Capture the cell that displays the provided text and extract its (X, Y) central coordinate. 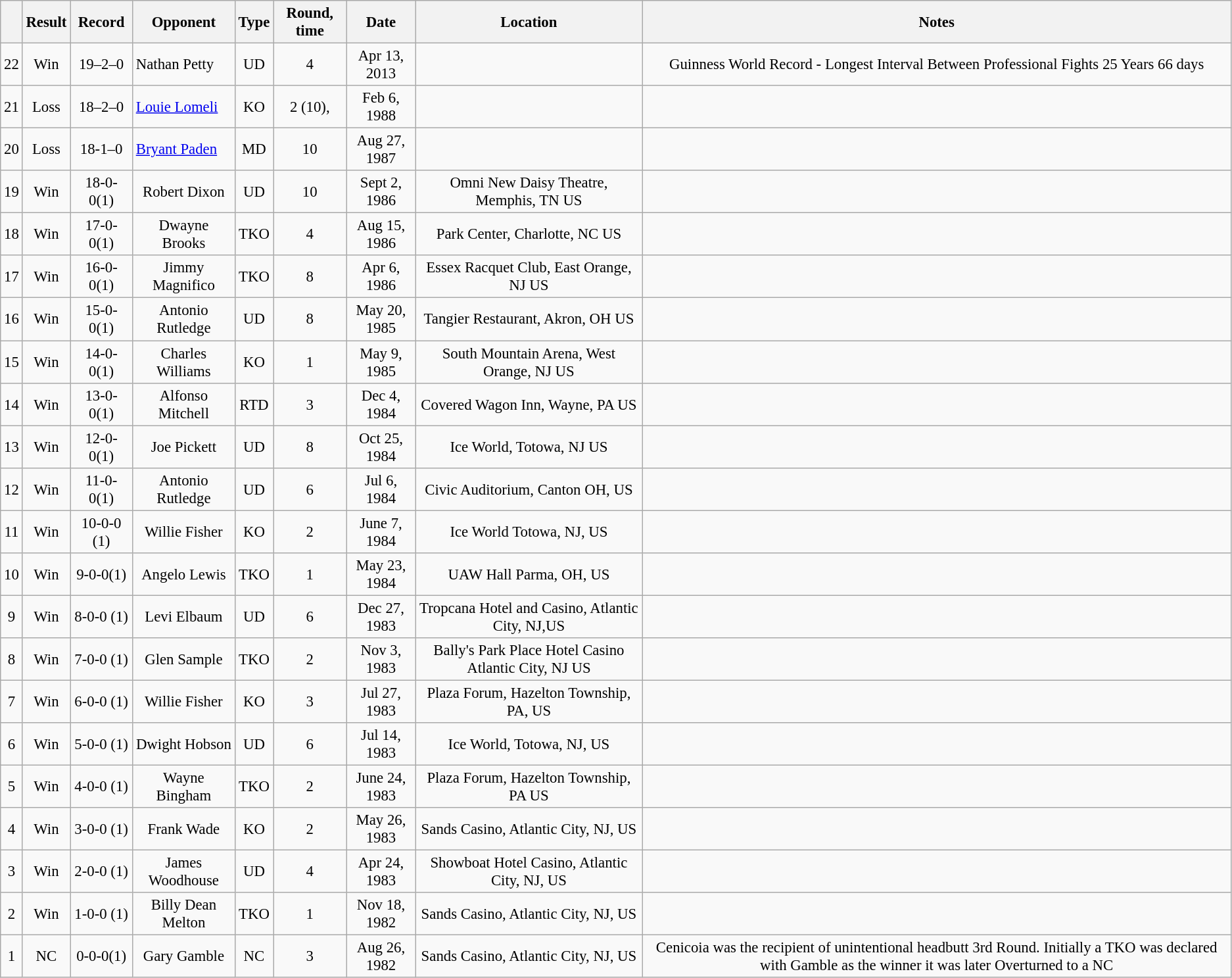
Result (46, 22)
Location (529, 22)
10-0-0 (1) (101, 531)
Feb 6, 1988 (381, 107)
May 23, 1984 (381, 575)
7 (12, 701)
Tropcana Hotel and Casino, Atlantic City, NJ,US (529, 617)
14 (12, 404)
June 7, 1984 (381, 531)
4-0-0 (1) (101, 787)
Nathan Petty (183, 64)
13 (12, 447)
13-0-0(1) (101, 404)
Louie Lomeli (183, 107)
Aug 26, 1982 (381, 956)
James Woodhouse (183, 872)
Aug 15, 1986 (381, 234)
3-0-0 (1) (101, 829)
15 (12, 362)
0-0-0(1) (101, 956)
Charles Williams (183, 362)
Showboat Hotel Casino, Atlantic City, NJ, US (529, 872)
Oct 25, 1984 (381, 447)
Apr 13, 2013 (381, 64)
9-0-0(1) (101, 575)
Round, time (310, 22)
Gary Gamble (183, 956)
Jimmy Magnifico (183, 276)
Covered Wagon Inn, Wayne, PA US (529, 404)
Robert Dixon (183, 192)
Frank Wade (183, 829)
Dwayne Brooks (183, 234)
11 (12, 531)
Guinness World Record - Longest Interval Between Professional Fights 25 Years 66 days (937, 64)
8-0-0 (1) (101, 617)
Jul 6, 1984 (381, 489)
Ice World, Totowa, NJ, US (529, 745)
17-0-0(1) (101, 234)
Levi Elbaum (183, 617)
Wayne Bingham (183, 787)
Jul 27, 1983 (381, 701)
Record (101, 22)
Alfonso Mitchell (183, 404)
Ice World Totowa, NJ, US (529, 531)
Jul 14, 1983 (381, 745)
6-0-0 (1) (101, 701)
21 (12, 107)
MD (254, 150)
18-0-0(1) (101, 192)
Apr 24, 1983 (381, 872)
Plaza Forum, Hazelton Township, PA, US (529, 701)
May 9, 1985 (381, 362)
Sept 2, 1986 (381, 192)
South Mountain Arena, West Orange, NJ US (529, 362)
2-0-0 (1) (101, 872)
Nov 3, 1983 (381, 659)
18–2–0 (101, 107)
Glen Sample (183, 659)
5 (12, 787)
12 (12, 489)
Opponent (183, 22)
18 (12, 234)
1-0-0 (1) (101, 914)
Ice World, Totowa, NJ US (529, 447)
Tangier Restaurant, Akron, OH US (529, 320)
Joe Pickett (183, 447)
Dwight Hobson (183, 745)
May 20, 1985 (381, 320)
Billy Dean Melton (183, 914)
Type (254, 22)
20 (12, 150)
Date (381, 22)
19–2–0 (101, 64)
7-0-0 (1) (101, 659)
RTD (254, 404)
Angelo Lewis (183, 575)
14-0-0(1) (101, 362)
Notes (937, 22)
Bryant Paden (183, 150)
Plaza Forum, Hazelton Township, PA US (529, 787)
Dec 27, 1983 (381, 617)
22 (12, 64)
5-0-0 (1) (101, 745)
June 24, 1983 (381, 787)
Nov 18, 1982 (381, 914)
12-0-0(1) (101, 447)
Civic Auditorium, Canton OH, US (529, 489)
Aug 27, 1987 (381, 150)
18-1–0 (101, 150)
Essex Racquet Club, East Orange, NJ US (529, 276)
Apr 6, 1986 (381, 276)
UAW Hall Parma, OH, US (529, 575)
15-0-0(1) (101, 320)
16 (12, 320)
17 (12, 276)
11-0-0(1) (101, 489)
9 (12, 617)
2 (10), (310, 107)
Omni New Daisy Theatre, Memphis, TN US (529, 192)
May 26, 1983 (381, 829)
16-0-0(1) (101, 276)
19 (12, 192)
Bally's Park Place Hotel Casino Atlantic City, NJ US (529, 659)
Park Center, Charlotte, NC US (529, 234)
Dec 4, 1984 (381, 404)
